For the text-containing cell, return its midpoint in [X, Y] coordinate format. 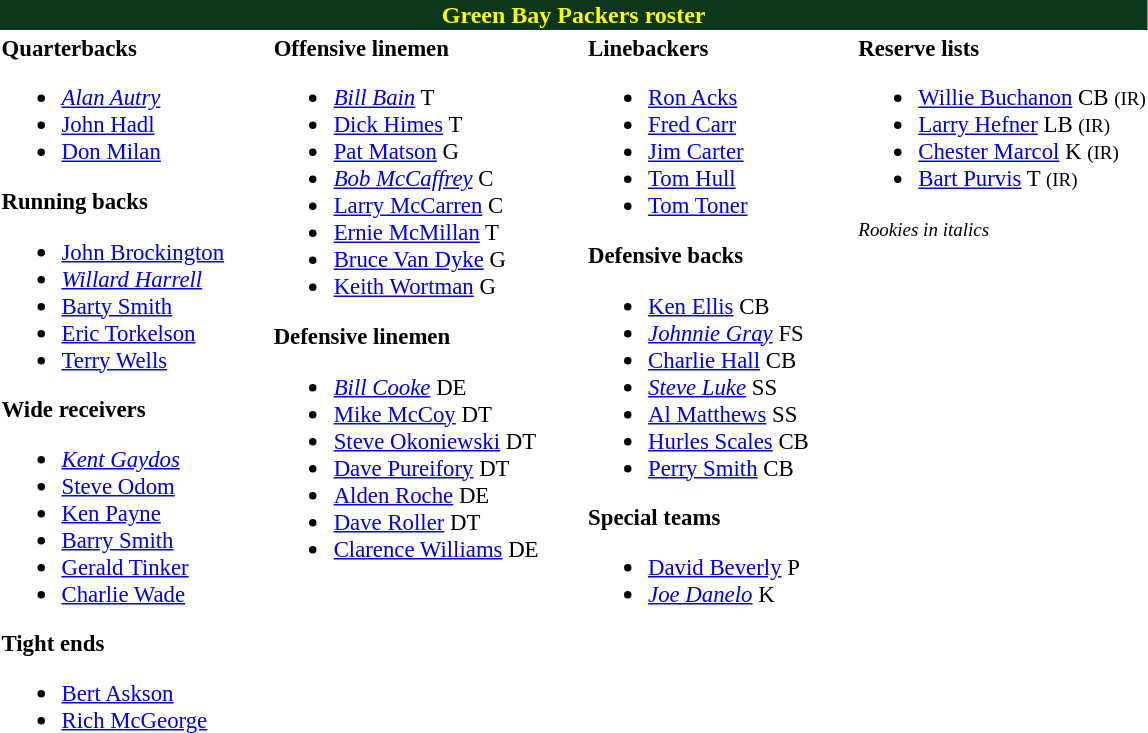
Green Bay Packers roster [574, 15]
